Pinpoint the cell where the given text exists, returning its (x, y) midpoint coordinate. 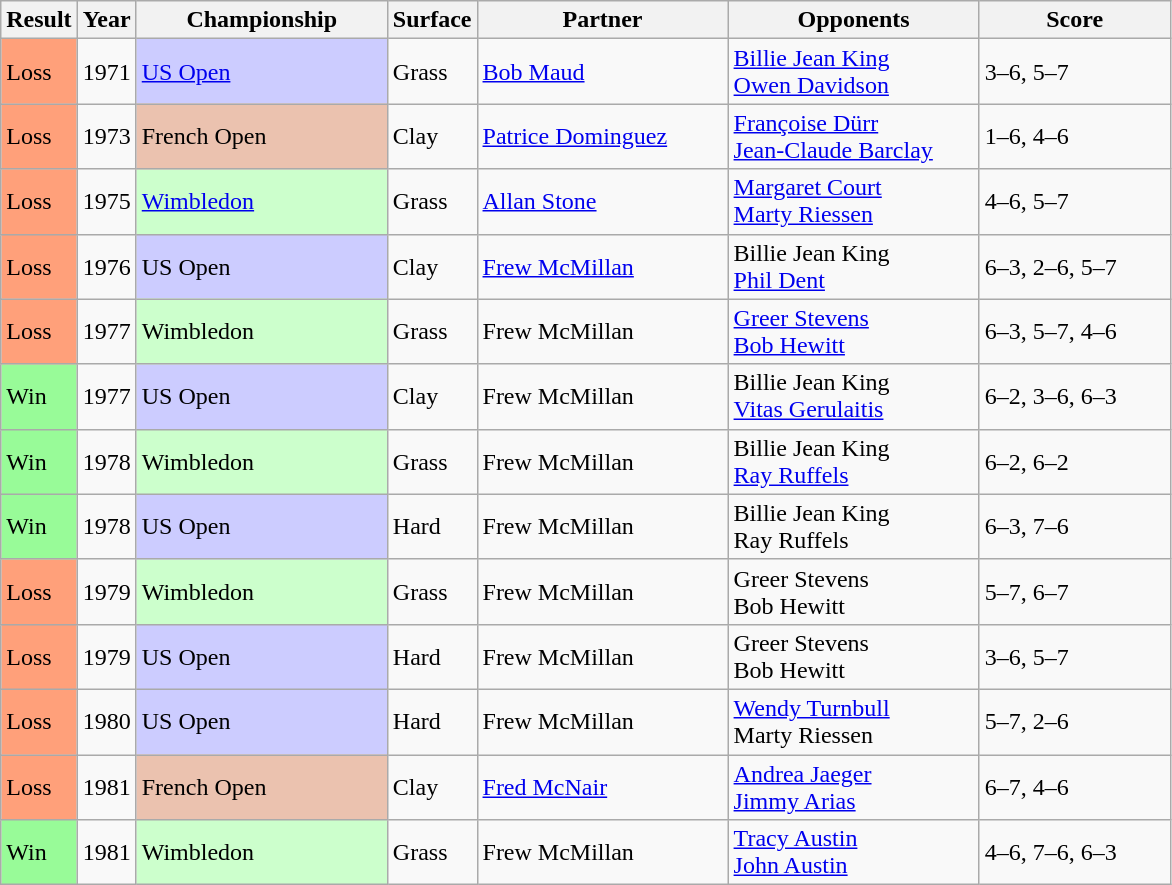
Andrea Jaeger Jimmy Arias (854, 786)
1–6, 4–6 (1074, 136)
Wendy Turnbull Marty Riessen (854, 722)
Françoise Dürr Jean-Claude Barclay (854, 136)
1980 (106, 722)
4–6, 5–7 (1074, 202)
Result (39, 20)
Fred McNair (602, 786)
Billie Jean King Owen Davidson (854, 72)
6–2, 6–2 (1074, 462)
Opponents (854, 20)
5–7, 6–7 (1074, 592)
6–3, 7–6 (1074, 526)
Year (106, 20)
Tracy Austin John Austin (854, 852)
6–3, 5–7, 4–6 (1074, 332)
Partner (602, 20)
4–6, 7–6, 6–3 (1074, 852)
6–3, 2–6, 5–7 (1074, 266)
6–2, 3–6, 6–3 (1074, 396)
Patrice Dominguez (602, 136)
6–7, 4–6 (1074, 786)
Billie Jean King Vitas Gerulaitis (854, 396)
Championship (262, 20)
1975 (106, 202)
Billie Jean King Phil Dent (854, 266)
Bob Maud (602, 72)
1973 (106, 136)
5–7, 2–6 (1074, 722)
Surface (432, 20)
1976 (106, 266)
Margaret Court Marty Riessen (854, 202)
Allan Stone (602, 202)
Score (1074, 20)
1971 (106, 72)
